For the text-containing cell, return its midpoint in [X, Y] coordinate format. 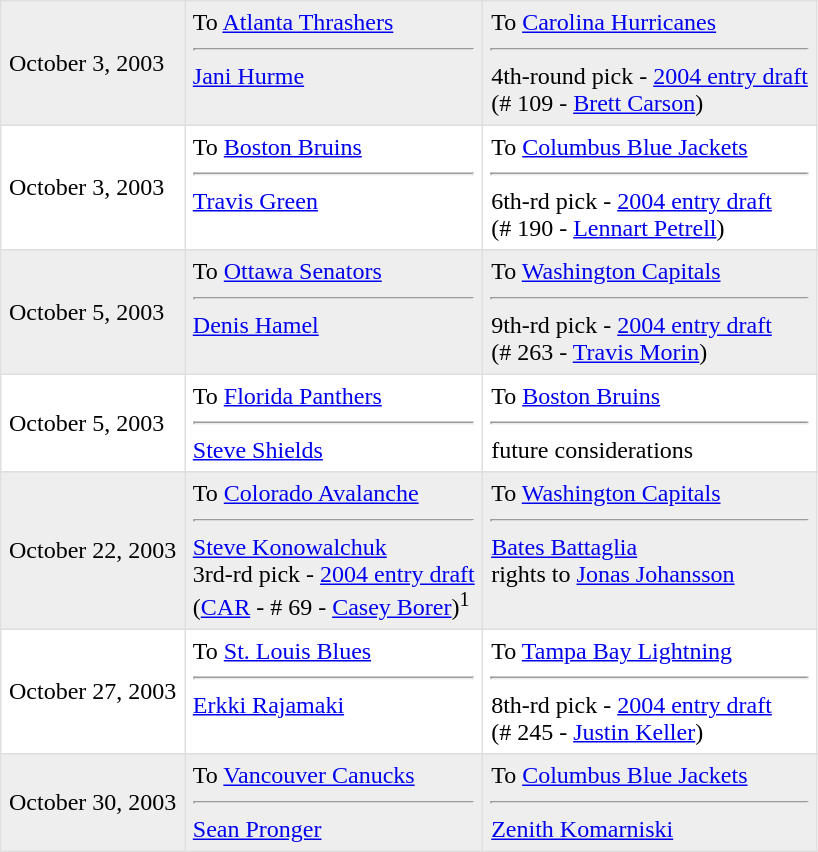
October 22, 2003 [93, 551]
To Washington Capitals9th-rd pick - 2004 entry draft(# 263 - Travis Morin) [650, 312]
To Colorado AvalancheSteve Konowalchuk3rd-rd pick - 2004 entry draft(CAR - # 69 - Casey Borer)1 [334, 551]
October 30, 2003 [93, 803]
To Boston Bruinsfuture considerations [650, 423]
To Washington CapitalsBates Battagliarights to Jonas Johansson [650, 551]
To Columbus Blue Jackets6th-rd pick - 2004 entry draft(# 190 - Lennart Petrell) [650, 187]
October 27, 2003 [93, 692]
To St. Louis Blues Erkki Rajamaki [334, 692]
To Atlanta ThrashersJani Hurme [334, 63]
To Boston BruinsTravis Green [334, 187]
To Florida PanthersSteve Shields [334, 423]
To Carolina Hurricanes4th-round pick - 2004 entry draft(# 109 - Brett Carson) [650, 63]
To Ottawa SenatorsDenis Hamel [334, 312]
To Vancouver Canucks Sean Pronger [334, 803]
To Columbus Blue Jackets Zenith Komarniski [650, 803]
To Tampa Bay Lightning 8th-rd pick - 2004 entry draft(# 245 - Justin Keller) [650, 692]
